Pinpoint the cell where the given text exists, returning its [X, Y] midpoint coordinate. 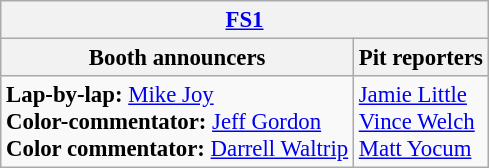
Jamie LittleVince WelchMatt Yocum [420, 122]
Booth announcers [178, 58]
FS1 [245, 20]
Pit reporters [420, 58]
Lap-by-lap: Mike JoyColor-commentator: Jeff GordonColor commentator: Darrell Waltrip [178, 122]
